Pinpoint the cell where the given text exists, returning its (x, y) midpoint coordinate. 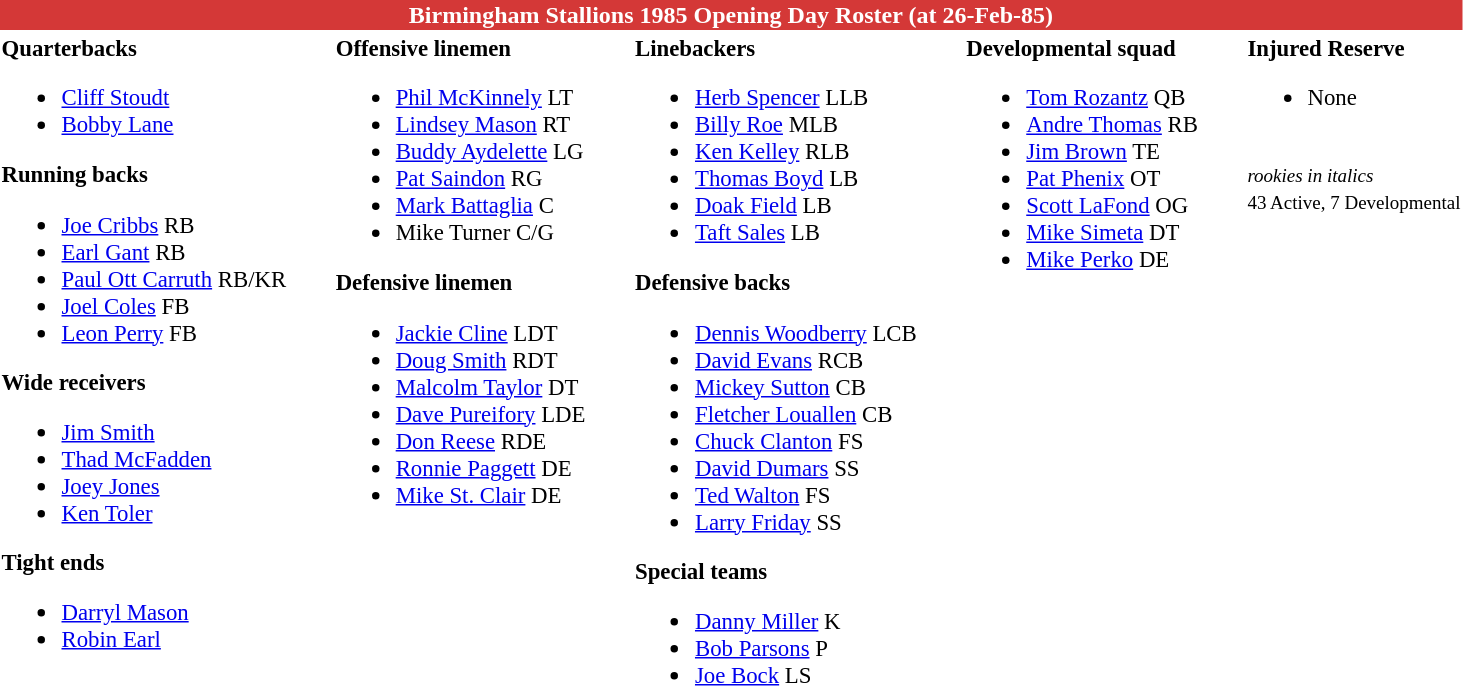
Birmingham Stallions 1985 Opening Day Roster (at 26-Feb-85) (731, 15)
